From the cell containing the given text, extract its center point as (x, y) coordinate. 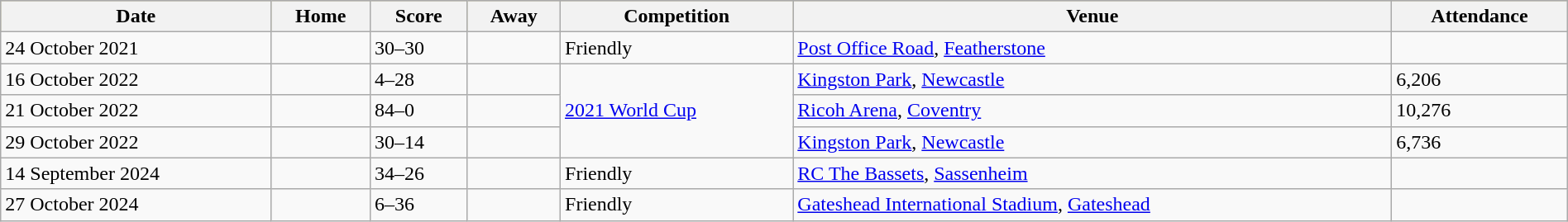
30–30 (419, 48)
6,736 (1480, 142)
RC The Bassets, Sassenheim (1092, 173)
Venue (1092, 17)
6,206 (1480, 79)
Attendance (1480, 17)
Score (419, 17)
24 October 2021 (136, 48)
34–26 (419, 173)
30–14 (419, 142)
14 September 2024 (136, 173)
27 October 2024 (136, 205)
29 October 2022 (136, 142)
21 October 2022 (136, 111)
Away (514, 17)
84–0 (419, 111)
10,276 (1480, 111)
Date (136, 17)
Gateshead International Stadium, Gateshead (1092, 205)
4–28 (419, 79)
2021 World Cup (676, 111)
6–36 (419, 205)
Post Office Road, Featherstone (1092, 48)
Home (321, 17)
Ricoh Arena, Coventry (1092, 111)
16 October 2022 (136, 79)
Competition (676, 17)
